Return [x, y] of the center of cell containing provided text 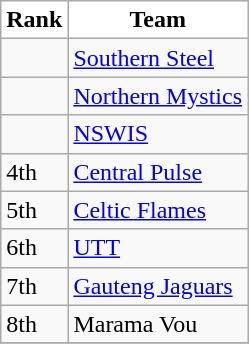
NSWIS [158, 134]
5th [34, 210]
Rank [34, 20]
8th [34, 324]
7th [34, 286]
Central Pulse [158, 172]
4th [34, 172]
Team [158, 20]
Celtic Flames [158, 210]
Northern Mystics [158, 96]
UTT [158, 248]
Southern Steel [158, 58]
Gauteng Jaguars [158, 286]
Marama Vou [158, 324]
6th [34, 248]
